Locate the cell with the specified text and output its (x, y) center coordinate. 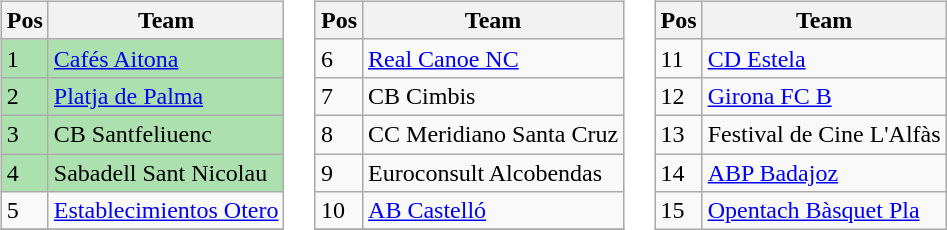
4 (24, 173)
3 (24, 134)
CB Cimbis (494, 96)
Festival de Cine L'Alfàs (824, 134)
7 (338, 96)
CB Santfeliuenc (166, 134)
15 (678, 211)
9 (338, 173)
Real Canoe NC (494, 58)
Sabadell Sant Nicolau (166, 173)
Cafés Aitona (166, 58)
10 (338, 211)
ABP Badajoz (824, 173)
2 (24, 96)
12 (678, 96)
AB Castelló (494, 211)
Platja de Palma (166, 96)
Euroconsult Alcobendas (494, 173)
6 (338, 58)
8 (338, 134)
CC Meridiano Santa Cruz (494, 134)
11 (678, 58)
Girona FC B (824, 96)
5 (24, 211)
13 (678, 134)
CD Estela (824, 58)
14 (678, 173)
1 (24, 58)
Establecimientos Otero (166, 211)
Opentach Bàsquet Pla (824, 211)
